Find where the given text appears and provide that cell's center as [X, Y] coordinate. 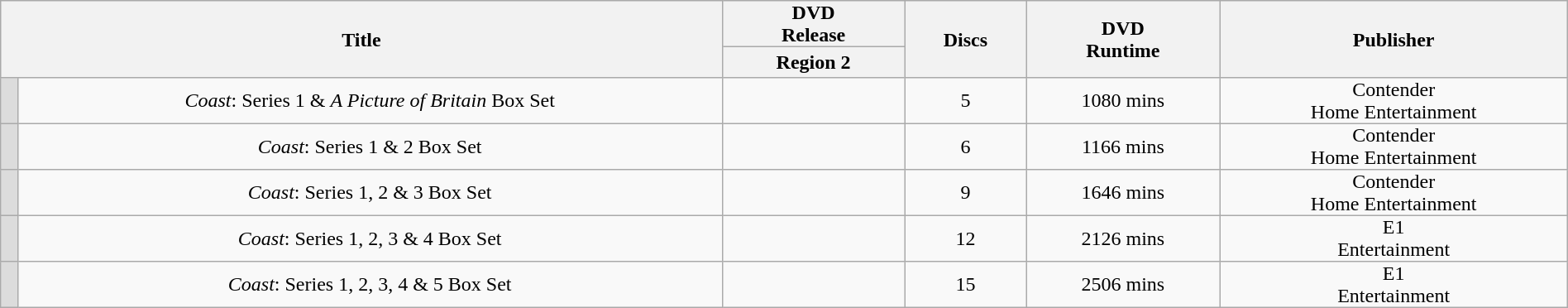
Title [361, 40]
6 [965, 147]
5 [965, 101]
Discs [965, 40]
Coast: Series 1, 2 & 3 Box Set [370, 193]
Coast: Series 1, 2, 3 & 4 Box Set [370, 239]
Coast: Series 1 & A Picture of Britain Box Set [370, 101]
DVDRelease [814, 24]
15 [965, 285]
Coast: Series 1 & 2 Box Set [370, 147]
1646 mins [1123, 193]
12 [965, 239]
9 [965, 193]
2506 mins [1123, 285]
Region 2 [814, 62]
2126 mins [1123, 239]
Coast: Series 1, 2, 3, 4 & 5 Box Set [370, 285]
1166 mins [1123, 147]
DVDRuntime [1123, 40]
1080 mins [1123, 101]
Publisher [1394, 40]
